Output the (x, y) coordinate of the center of the cell containing the given text.  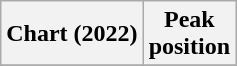
Peakposition (189, 34)
Chart (2022) (72, 34)
